From the cell containing the given text, extract its center point as (x, y) coordinate. 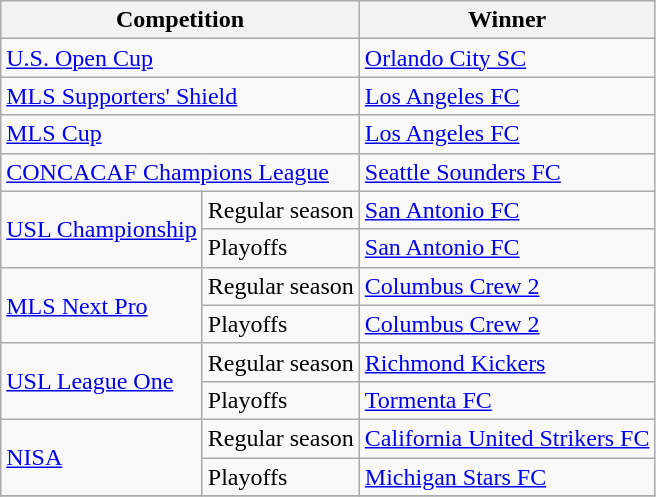
Orlando City SC (507, 58)
USL League One (102, 381)
Competition (180, 20)
NISA (102, 457)
Michigan Stars FC (507, 477)
USL Championship (102, 229)
MLS Next Pro (102, 305)
Richmond Kickers (507, 362)
Seattle Sounders FC (507, 172)
MLS Supporters' Shield (180, 96)
Winner (507, 20)
California United Strikers FC (507, 438)
MLS Cup (180, 134)
Tormenta FC (507, 400)
U.S. Open Cup (180, 58)
CONCACAF Champions League (180, 172)
